Find where the given text appears and provide that cell's center as (x, y) coordinate. 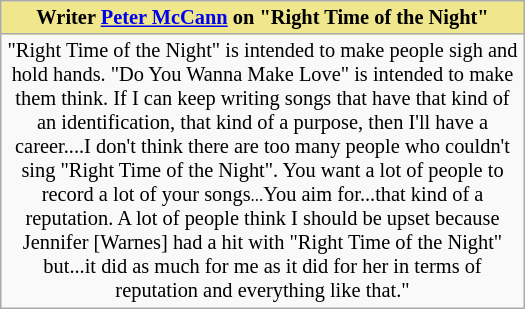
Writer Peter McCann on "Right Time of the Night" (263, 18)
